Provide the [x, y] coordinate of the cell's center where the given text is located.  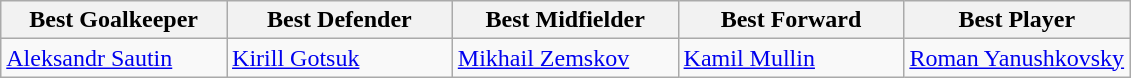
Best Player [1017, 20]
Roman Yanushkovsky [1017, 58]
Kirill Gotsuk [340, 58]
Best Forward [791, 20]
Mikhail Zemskov [565, 58]
Best Goalkeeper [114, 20]
Aleksandr Sautin [114, 58]
Best Midfielder [565, 20]
Kamil Mullin [791, 58]
Best Defender [340, 20]
